Return the [x, y] coordinate for the center point of the cell that contains the specified text.  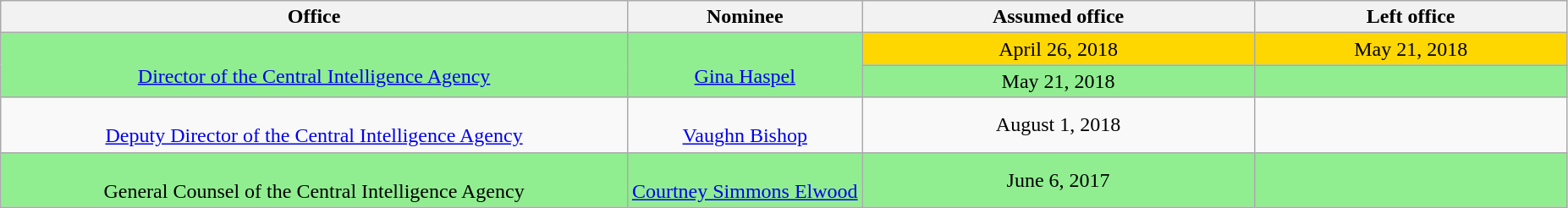
Left office [1411, 17]
Deputy Director of the Central Intelligence Agency [315, 125]
Gina Haspel [745, 65]
August 1, 2018 [1058, 125]
April 26, 2018 [1058, 49]
June 6, 2017 [1058, 179]
Office [315, 17]
Vaughn Bishop [745, 125]
Director of the Central Intelligence Agency [315, 65]
Assumed office [1058, 17]
Courtney Simmons Elwood [745, 179]
General Counsel of the Central Intelligence Agency [315, 179]
Nominee [745, 17]
